Extract the [x, y] coordinate from the center of the cell holding the provided text.  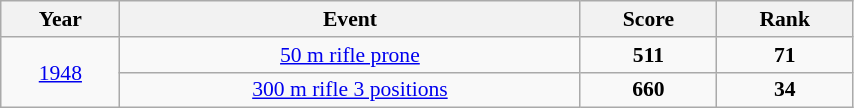
34 [784, 90]
Score [648, 19]
Year [60, 19]
300 m rifle 3 positions [350, 90]
50 m rifle prone [350, 55]
1948 [60, 72]
71 [784, 55]
Rank [784, 19]
511 [648, 55]
Event [350, 19]
660 [648, 90]
